Determine the [X, Y] coordinate at the center of the cell enclosing the given text.  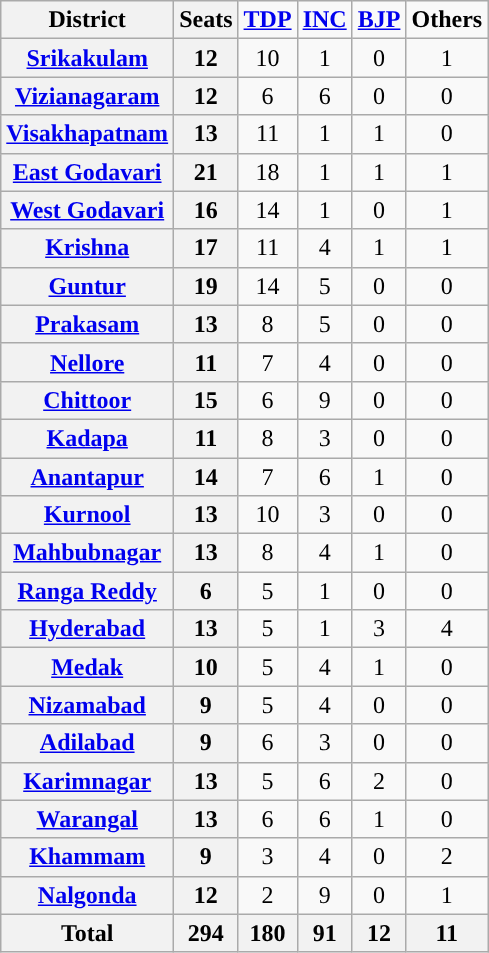
INC [324, 20]
BJP [379, 20]
Visakhapatnam [88, 134]
17 [206, 248]
Nizamabad [88, 705]
Nalgonda [88, 895]
Khammam [88, 857]
Kadapa [88, 438]
19 [206, 286]
Chittoor [88, 400]
Vizianagaram [88, 96]
Anantapur [88, 477]
Medak [88, 667]
Nellore [88, 362]
16 [206, 210]
Total [88, 933]
21 [206, 172]
Prakasam [88, 324]
91 [324, 933]
294 [206, 933]
Karimnagar [88, 781]
Warangal [88, 819]
West Godavari [88, 210]
TDP [268, 20]
Guntur [88, 286]
Seats [206, 20]
East Godavari [88, 172]
15 [206, 400]
18 [268, 172]
Hyderabad [88, 629]
Srikakulam [88, 58]
Kurnool [88, 515]
180 [268, 933]
Ranga Reddy [88, 591]
Mahbubnagar [88, 553]
District [88, 20]
Others [447, 20]
Adilabad [88, 743]
Krishna [88, 248]
